From the cell containing the given text, extract its center point as [X, Y] coordinate. 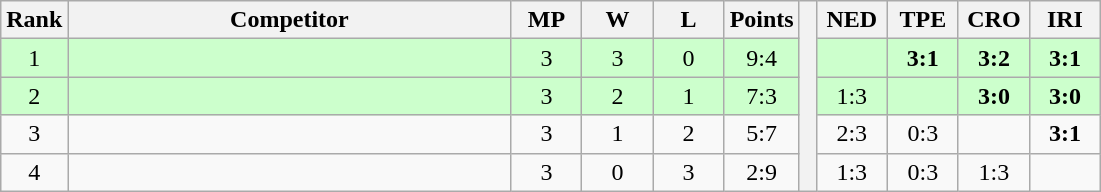
MP [546, 20]
TPE [922, 20]
2:9 [762, 172]
NED [852, 20]
5:7 [762, 134]
7:3 [762, 96]
3:2 [994, 58]
Points [762, 20]
Competitor [290, 20]
2:3 [852, 134]
L [688, 20]
W [618, 20]
9:4 [762, 58]
CRO [994, 20]
4 [34, 172]
Rank [34, 20]
IRI [1064, 20]
